For the text-containing cell, return its midpoint in (x, y) coordinate format. 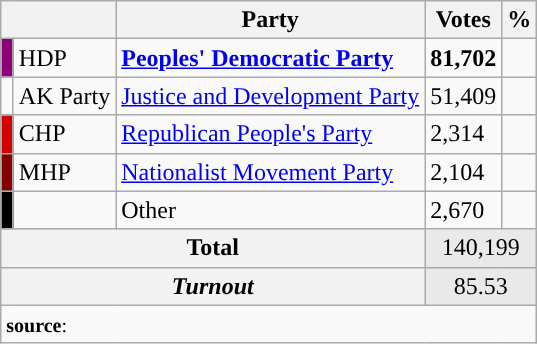
Justice and Development Party (270, 96)
HDP (64, 58)
81,702 (464, 58)
source: (269, 324)
85.53 (481, 286)
Nationalist Movement Party (270, 172)
Turnout (213, 286)
Total (213, 248)
AK Party (64, 96)
140,199 (481, 248)
Party (270, 20)
2,670 (464, 210)
MHP (64, 172)
51,409 (464, 96)
% (520, 20)
CHP (64, 134)
Other (270, 210)
Peoples' Democratic Party (270, 58)
2,314 (464, 134)
Votes (464, 20)
2,104 (464, 172)
Republican People's Party (270, 134)
